Output the [X, Y] coordinate of the center of the cell containing the given text.  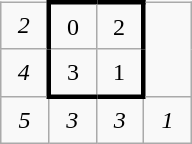
5 [25, 120]
4 [25, 72]
0 [72, 26]
